Identify which cell holds the provided text, then report its (X, Y) central coordinate. 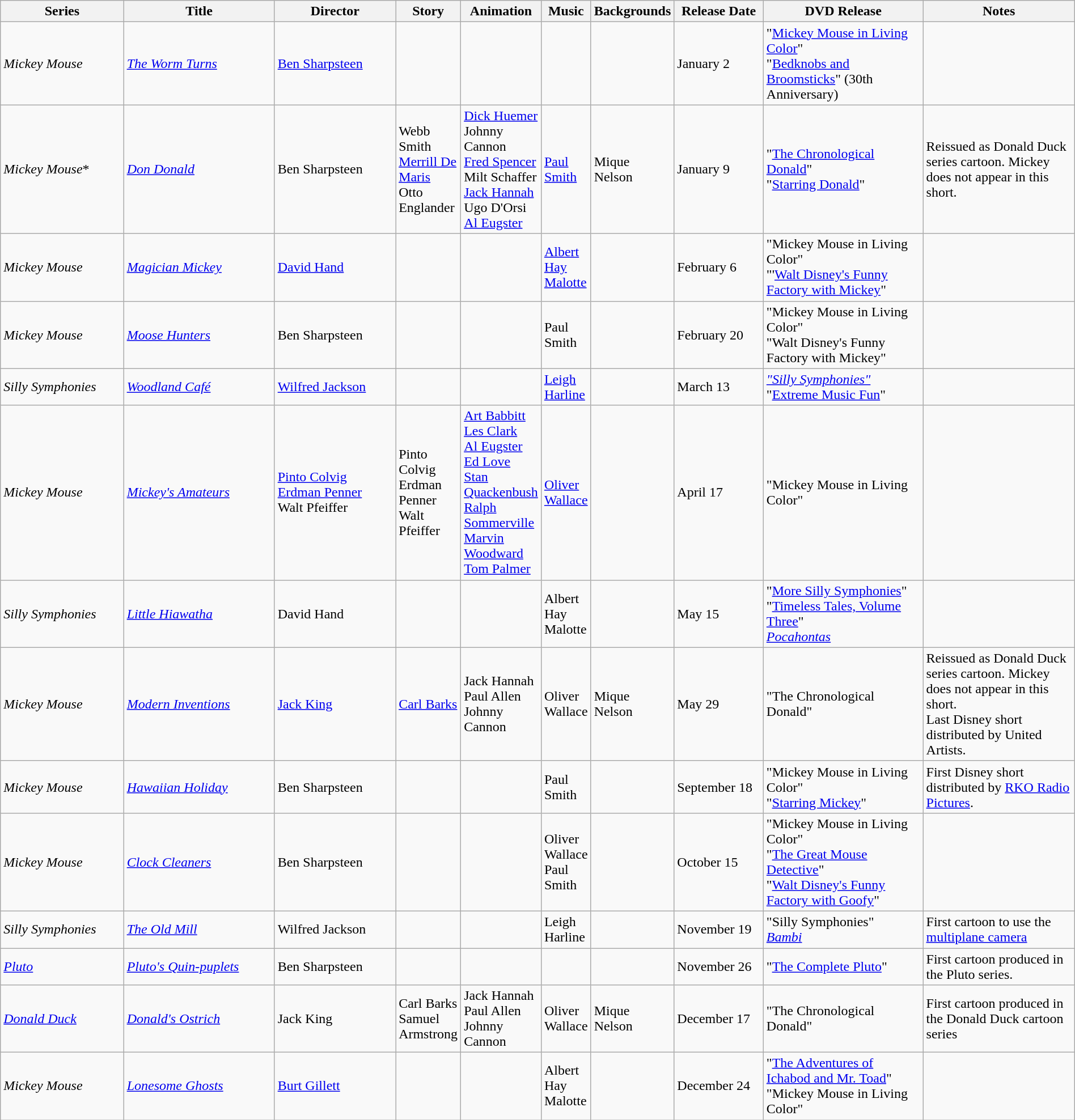
Moose Hunters (199, 334)
The Old Mill (199, 930)
First Disney short distributed by RKO Radio Pictures. (999, 787)
"The Complete Pluto" (843, 966)
December 24 (719, 1086)
First cartoon produced in the Pluto series. (999, 966)
Clock Cleaners (199, 862)
April 17 (719, 493)
Story (429, 11)
Mickey's Amateurs (199, 493)
"Mickey Mouse in Living Color" "Starring Mickey" (843, 787)
Woodland Café (199, 387)
The Worm Turns (199, 63)
Pluto's Quin-puplets (199, 966)
February 20 (719, 334)
Series (62, 11)
November 26 (719, 966)
Mickey Mouse* (62, 169)
Reissued as Donald Duck series cartoon. Mickey does not appear in this short. (999, 169)
Release Date (719, 11)
Hawaiian Holiday (199, 787)
May 15 (719, 613)
Pluto (62, 966)
"The Chronological Donald" "Starring Donald" (843, 169)
Modern Inventions (199, 704)
Little Hiawatha (199, 613)
"Mickey Mouse in Living Color" "The Great Mouse Detective" "Walt Disney's Funny Factory with Goofy" (843, 862)
Reissued as Donald Duck series cartoon. Mickey does not appear in this short. Last Disney short distributed by United Artists. (999, 704)
Director (335, 11)
October 15 (719, 862)
Oliver Wallace Paul Smith (566, 862)
March 13 (719, 387)
"The Adventures of Ichabod and Mr. Toad" "Mickey Mouse in Living Color" (843, 1086)
First cartoon to use the multiplane camera (999, 930)
Donald Duck (62, 1019)
Title (199, 11)
January 2 (719, 63)
Animation (501, 11)
"Mickey Mouse in Living Color" "'Walt Disney's Funny Factory with Mickey" (843, 268)
Carl Barks Samuel Armstrong (429, 1019)
Lonesome Ghosts (199, 1086)
Dick Huemer Johnny Cannon Fred Spencer Milt Schaffer Jack Hannah Ugo D'Orsi Al Eugster (501, 169)
"Silly Symphonies" Bambi (843, 930)
First cartoon produced in the Donald Duck cartoon series (999, 1019)
February 6 (719, 268)
"Mickey Mouse in Living Color" "Bedknobs and Broomsticks" (30th Anniversary) (843, 63)
December 17 (719, 1019)
Backgrounds (633, 11)
"More Silly Symphonies" "Timeless Tales, Volume Three" Pocahontas (843, 613)
Webb Smith Merrill De Maris Otto Englander (429, 169)
Notes (999, 11)
January 9 (719, 169)
Magician Mickey (199, 268)
"Mickey Mouse in Living Color" "Walt Disney's Funny Factory with Mickey" (843, 334)
November 19 (719, 930)
Burt Gillett (335, 1086)
September 18 (719, 787)
"Mickey Mouse in Living Color" (843, 493)
Donald's Ostrich (199, 1019)
May 29 (719, 704)
Carl Barks (429, 704)
Music (566, 11)
DVD Release (843, 11)
Don Donald (199, 169)
"Silly Symphonies" "Extreme Music Fun" (843, 387)
Art Babbitt Les Clark Al Eugster Ed Love Stan Quackenbush Ralph Sommerville Marvin Woodward Tom Palmer (501, 493)
